Pinpoint the cell where the given text exists, returning its (X, Y) midpoint coordinate. 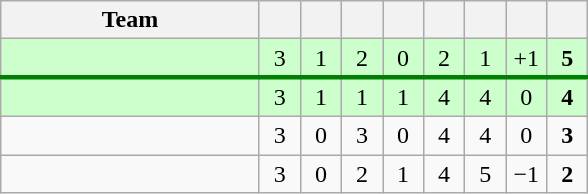
Team (130, 20)
+1 (526, 58)
−1 (526, 173)
